Extract the [x, y] coordinate from the center of the cell holding the provided text.  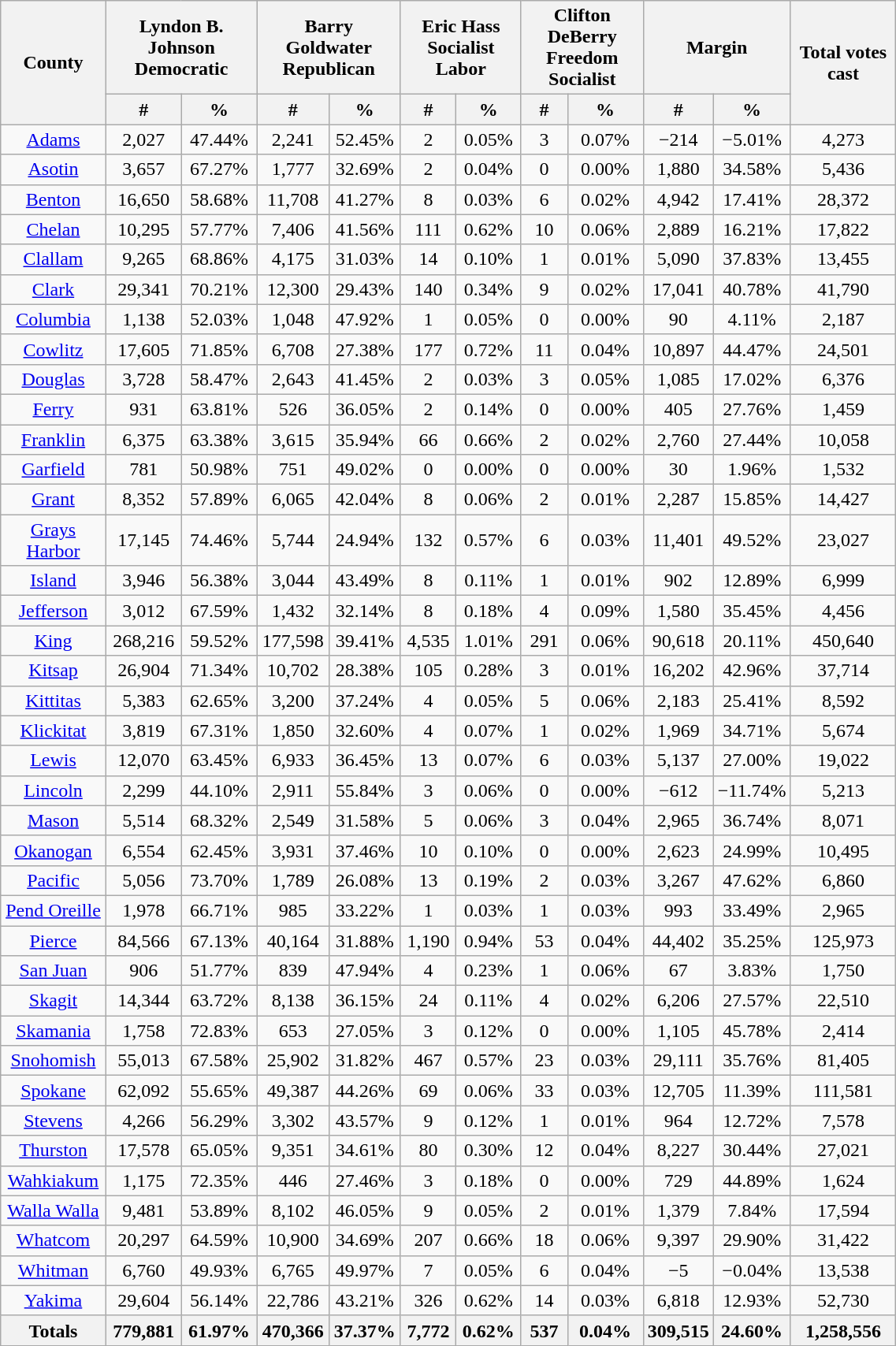
15.85% [752, 500]
25.41% [752, 701]
74.46% [219, 541]
County [54, 63]
70.21% [219, 289]
5,213 [843, 790]
4,535 [428, 641]
4,456 [843, 611]
12 [544, 1151]
59.52% [219, 641]
34.69% [364, 1240]
35.94% [364, 439]
68.32% [219, 820]
Stevens [54, 1121]
7,578 [843, 1121]
2,889 [678, 229]
Clallam [54, 259]
62.65% [219, 701]
993 [678, 910]
779,881 [143, 1330]
7.84% [752, 1210]
6,999 [843, 581]
105 [428, 671]
41.27% [364, 199]
0.28% [489, 671]
10,702 [293, 671]
Spokane [54, 1091]
1,624 [843, 1181]
63.38% [219, 439]
8,071 [843, 820]
5,137 [678, 760]
10,495 [843, 850]
1,379 [678, 1210]
33.22% [364, 910]
326 [428, 1300]
467 [428, 1061]
125,973 [843, 940]
Island [54, 581]
49.97% [364, 1270]
27.57% [752, 1001]
29,604 [143, 1300]
1,105 [678, 1031]
2,643 [293, 379]
33.49% [752, 910]
33 [544, 1091]
3,200 [293, 701]
22,510 [843, 1001]
29.90% [752, 1240]
0.94% [489, 940]
51.77% [219, 971]
31,422 [843, 1240]
5,090 [678, 259]
68.86% [219, 259]
12.89% [752, 581]
1,190 [428, 940]
5,514 [143, 820]
47.62% [752, 880]
1,175 [143, 1181]
31.88% [364, 940]
90,618 [678, 641]
71.34% [219, 671]
6,818 [678, 1300]
27.46% [364, 1181]
67.13% [219, 940]
Pend Oreille [54, 910]
55.65% [219, 1091]
Clark [54, 289]
58.68% [219, 199]
14,344 [143, 1001]
1,850 [293, 731]
5,674 [843, 731]
10,295 [143, 229]
268,216 [143, 641]
25,902 [293, 1061]
6,376 [843, 379]
−0.04% [752, 1270]
San Juan [54, 971]
1,138 [143, 319]
12,070 [143, 760]
405 [678, 409]
58.47% [219, 379]
56.29% [219, 1121]
9,265 [143, 259]
Cowlitz [54, 349]
29.43% [364, 289]
0.23% [489, 971]
56.38% [219, 581]
29,111 [678, 1061]
5,744 [293, 541]
−214 [678, 139]
Lewis [54, 760]
10,058 [843, 439]
27,021 [843, 1151]
16,202 [678, 671]
27.76% [752, 409]
22,786 [293, 1300]
11,401 [678, 541]
61.97% [219, 1330]
34.58% [752, 169]
35.25% [752, 940]
73.70% [219, 880]
37.37% [364, 1330]
24 [428, 1001]
52,730 [843, 1300]
6,860 [843, 880]
2,911 [293, 790]
69 [428, 1091]
28,372 [843, 199]
3,012 [143, 611]
84,566 [143, 940]
4.11% [752, 319]
36.15% [364, 1001]
1.01% [489, 641]
3,044 [293, 581]
32.69% [364, 169]
140 [428, 289]
30.44% [752, 1151]
2,027 [143, 139]
17,605 [143, 349]
49.52% [752, 541]
23,027 [843, 541]
Whatcom [54, 1240]
44.10% [219, 790]
470,366 [293, 1330]
1,580 [678, 611]
43.21% [364, 1300]
Thurston [54, 1151]
7,406 [293, 229]
Columbia [54, 319]
52.45% [364, 139]
31.58% [364, 820]
39.41% [364, 641]
36.05% [364, 409]
2,299 [143, 790]
Skagit [54, 1001]
8,102 [293, 1210]
2,549 [293, 820]
12.72% [752, 1121]
36.45% [364, 760]
6,765 [293, 1270]
57.89% [219, 500]
3,657 [143, 169]
2,414 [843, 1031]
0.34% [489, 289]
751 [293, 470]
67.58% [219, 1061]
Chelan [54, 229]
37.83% [752, 259]
17,041 [678, 289]
67 [678, 971]
3,267 [678, 880]
34.61% [364, 1151]
729 [678, 1181]
3,615 [293, 439]
Okanogan [54, 850]
Ferry [54, 409]
−11.74% [752, 790]
8,227 [678, 1151]
Margin [717, 47]
Totals [54, 1330]
10,900 [293, 1240]
6,760 [143, 1270]
9,481 [143, 1210]
28.38% [364, 671]
16,650 [143, 199]
1,880 [678, 169]
Asotin [54, 169]
27.00% [752, 760]
3.83% [752, 971]
12,300 [293, 289]
55,013 [143, 1061]
177,598 [293, 641]
0.14% [489, 409]
14,427 [843, 500]
50.98% [219, 470]
1,258,556 [843, 1330]
67.31% [219, 731]
41,790 [843, 289]
24.60% [752, 1330]
Douglas [54, 379]
Mason [54, 820]
2,183 [678, 701]
66 [428, 439]
Pacific [54, 880]
17.02% [752, 379]
35.76% [752, 1061]
40.78% [752, 289]
9,351 [293, 1151]
46.05% [364, 1210]
53 [544, 940]
3,946 [143, 581]
17.41% [752, 199]
2,187 [843, 319]
−5 [678, 1270]
Total votes cast [843, 63]
0.19% [489, 880]
13,455 [843, 259]
177 [428, 349]
47.92% [364, 319]
43.57% [364, 1121]
42.04% [364, 500]
71.85% [219, 349]
526 [293, 409]
9,397 [678, 1240]
2,760 [678, 439]
Yakima [54, 1300]
24.99% [752, 850]
781 [143, 470]
49.93% [219, 1270]
3,819 [143, 731]
44.47% [752, 349]
Benton [54, 199]
0.30% [489, 1151]
30 [678, 470]
17,594 [843, 1210]
Eric HassSocialist Labor [460, 47]
4,266 [143, 1121]
985 [293, 910]
5,383 [143, 701]
43.49% [364, 581]
20.11% [752, 641]
1,777 [293, 169]
34.71% [752, 731]
450,640 [843, 641]
0.09% [605, 611]
5,056 [143, 880]
11.39% [752, 1091]
63.81% [219, 409]
8,592 [843, 701]
37.46% [364, 850]
12,705 [678, 1091]
64.59% [219, 1240]
80 [428, 1151]
23 [544, 1061]
72.83% [219, 1031]
57.77% [219, 229]
12.93% [752, 1300]
29,341 [143, 289]
62.45% [219, 850]
18 [544, 1240]
44.89% [752, 1181]
Grant [54, 500]
Garfield [54, 470]
17,145 [143, 541]
6,375 [143, 439]
111,581 [843, 1091]
16.21% [752, 229]
309,515 [678, 1330]
90 [678, 319]
24,501 [843, 349]
1.96% [752, 470]
11,708 [293, 199]
1,085 [678, 379]
72.35% [219, 1181]
20,297 [143, 1240]
63.45% [219, 760]
6,933 [293, 760]
Clifton DeBerryFreedom Socialist [582, 47]
13,538 [843, 1270]
37.24% [364, 701]
Walla Walla [54, 1210]
31.82% [364, 1061]
653 [293, 1031]
1,750 [843, 971]
Jefferson [54, 611]
42.96% [752, 671]
27.38% [364, 349]
3,931 [293, 850]
47.44% [219, 139]
446 [293, 1181]
26.08% [364, 880]
11 [544, 349]
6,708 [293, 349]
902 [678, 581]
1,432 [293, 611]
53.89% [219, 1210]
67.27% [219, 169]
37,714 [843, 671]
24.94% [364, 541]
55.84% [364, 790]
1,459 [843, 409]
Whitman [54, 1270]
67.59% [219, 611]
Lincoln [54, 790]
1,758 [143, 1031]
906 [143, 971]
−5.01% [752, 139]
44.26% [364, 1091]
4,942 [678, 199]
207 [428, 1240]
King [54, 641]
−612 [678, 790]
19,022 [843, 760]
964 [678, 1121]
62,092 [143, 1091]
3,302 [293, 1121]
Barry GoldwaterRepublican [329, 47]
111 [428, 229]
537 [544, 1330]
839 [293, 971]
7 [428, 1270]
8,138 [293, 1001]
931 [143, 409]
1,969 [678, 731]
63.72% [219, 1001]
291 [544, 641]
44,402 [678, 940]
1,532 [843, 470]
32.14% [364, 611]
49,387 [293, 1091]
4,273 [843, 139]
132 [428, 541]
Klickitat [54, 731]
27.05% [364, 1031]
52.03% [219, 319]
8,352 [143, 500]
5,436 [843, 169]
Snohomish [54, 1061]
3,728 [143, 379]
27.44% [752, 439]
26,904 [143, 671]
41.45% [364, 379]
2,623 [678, 850]
65.05% [219, 1151]
1,789 [293, 880]
Wahkiakum [54, 1181]
66.71% [219, 910]
56.14% [219, 1300]
Adams [54, 139]
81,405 [843, 1061]
41.56% [364, 229]
6,206 [678, 1001]
Kittitas [54, 701]
32.60% [364, 731]
Lyndon B. JohnsonDemocratic [181, 47]
17,822 [843, 229]
0.72% [489, 349]
2,241 [293, 139]
2,287 [678, 500]
7,772 [428, 1330]
Skamania [54, 1031]
10,897 [678, 349]
40,164 [293, 940]
Franklin [54, 439]
49.02% [364, 470]
1,048 [293, 319]
Grays Harbor [54, 541]
45.78% [752, 1031]
6,065 [293, 500]
36.74% [752, 820]
47.94% [364, 971]
Pierce [54, 940]
Kitsap [54, 671]
6,554 [143, 850]
17,578 [143, 1151]
4,175 [293, 259]
31.03% [364, 259]
35.45% [752, 611]
1,978 [143, 910]
